Provide the [x, y] coordinate of the cell's center where the given text is located.  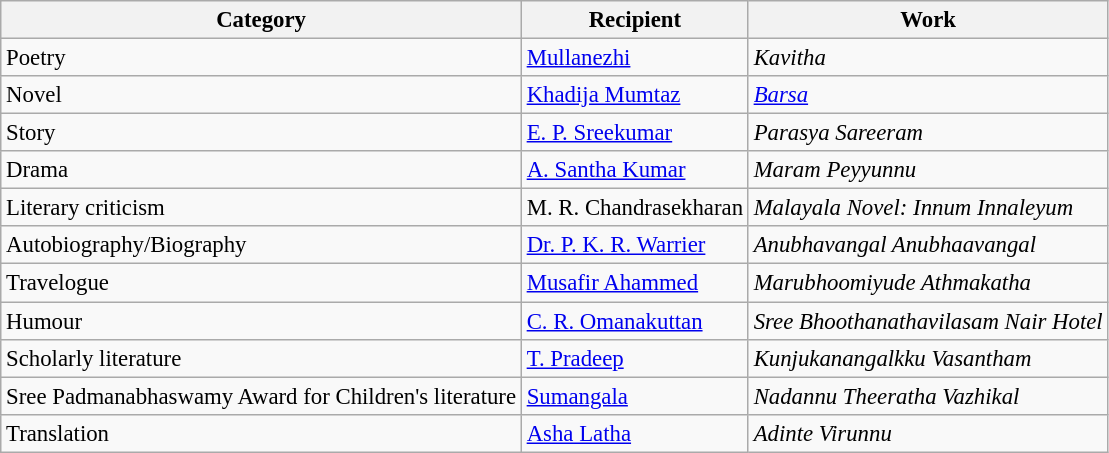
A. Santha Kumar [634, 170]
M. R. Chandrasekharan [634, 208]
Marubhoomiyude Athmakatha [928, 283]
Category [262, 20]
Scholarly literature [262, 358]
Anubhavangal Anubhaavangal [928, 245]
Kavitha [928, 58]
Dr. P. K. R. Warrier [634, 245]
Work [928, 20]
Drama [262, 170]
Maram Peyyunnu [928, 170]
Mullanezhi [634, 58]
Asha Latha [634, 433]
Musafir Ahammed [634, 283]
C. R. Omanakuttan [634, 321]
E. P. Sreekumar [634, 133]
Literary criticism [262, 208]
Travelogue [262, 283]
T. Pradeep [634, 358]
Kunjukanangalkku Vasantham [928, 358]
Humour [262, 321]
Sree Bhoothanathavilasam Nair Hotel [928, 321]
Novel [262, 95]
Autobiography/Biography [262, 245]
Khadija Mumtaz [634, 95]
Nadannu Theeratha Vazhikal [928, 396]
Sree Padmanabhaswamy Award for Children's literature [262, 396]
Poetry [262, 58]
Sumangala [634, 396]
Malayala Novel: Innum Innaleyum [928, 208]
Barsa [928, 95]
Recipient [634, 20]
Parasya Sareeram [928, 133]
Translation [262, 433]
Story [262, 133]
Adinte Virunnu [928, 433]
